Locate the cell with the specified text and output its [X, Y] center coordinate. 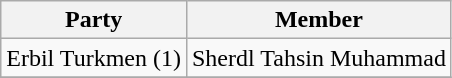
Erbil Turkmen (1) [94, 58]
Sherdl Tahsin Muhammad [318, 58]
Party [94, 20]
Member [318, 20]
